Pinpoint the cell where the given text exists, returning its (X, Y) midpoint coordinate. 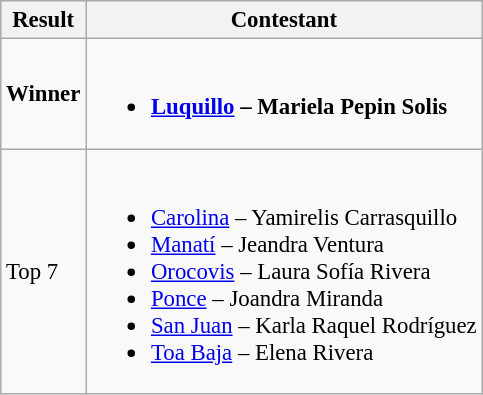
Top 7 (44, 272)
Luquillo – Mariela Pepin Solis (284, 94)
Contestant (284, 20)
Winner (44, 94)
Result (44, 20)
